Return the [x, y] coordinate for the center point of the cell that contains the specified text.  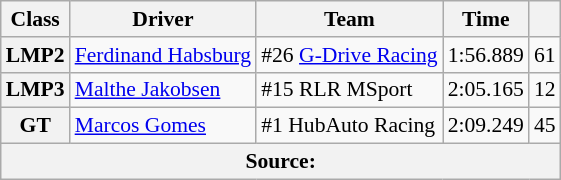
GT [36, 126]
2:05.165 [486, 90]
45 [545, 126]
Driver [164, 19]
#26 G-Drive Racing [349, 55]
1:56.889 [486, 55]
LMP2 [36, 55]
#15 RLR MSport [349, 90]
Marcos Gomes [164, 126]
Source: [281, 162]
2:09.249 [486, 126]
Malthe Jakobsen [164, 90]
12 [545, 90]
Ferdinand Habsburg [164, 55]
Class [36, 19]
#1 HubAuto Racing [349, 126]
61 [545, 55]
Time [486, 19]
LMP3 [36, 90]
Team [349, 19]
